Capture the cell that displays the provided text and extract its [X, Y] central coordinate. 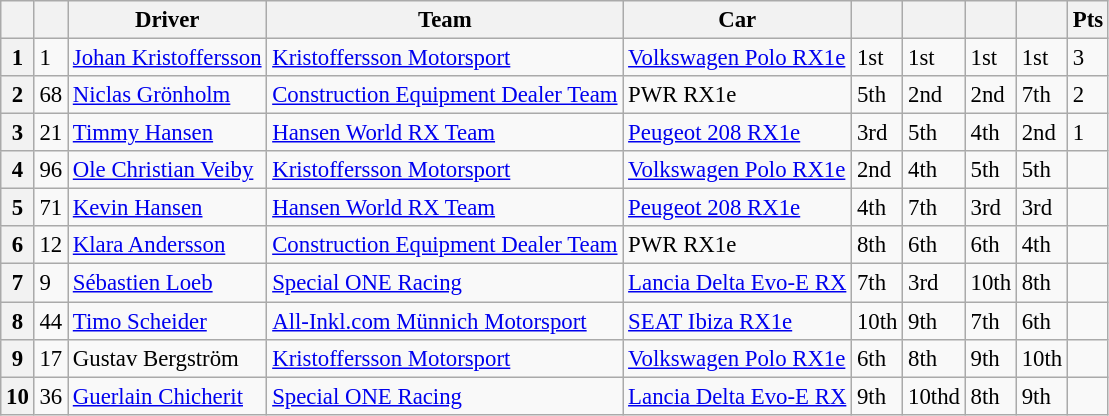
7 [18, 283]
Timmy Hansen [168, 133]
4 [18, 170]
8 [18, 321]
SEAT Ibiza RX1e [738, 321]
68 [50, 95]
Driver [168, 20]
10thd [934, 396]
Kevin Hansen [168, 208]
5 [18, 208]
Team [445, 20]
10 [18, 396]
21 [50, 133]
Ole Christian Veiby [168, 170]
44 [50, 321]
Timo Scheider [168, 321]
Johan Kristoffersson [168, 58]
12 [50, 245]
96 [50, 170]
36 [50, 396]
6 [18, 245]
Niclas Grönholm [168, 95]
Car [738, 20]
Pts [1088, 20]
Sébastien Loeb [168, 283]
71 [50, 208]
Klara Andersson [168, 245]
All-Inkl.com Münnich Motorsport [445, 321]
Gustav Bergström [168, 358]
17 [50, 358]
Guerlain Chicherit [168, 396]
